For the text-containing cell, return its midpoint in (X, Y) coordinate format. 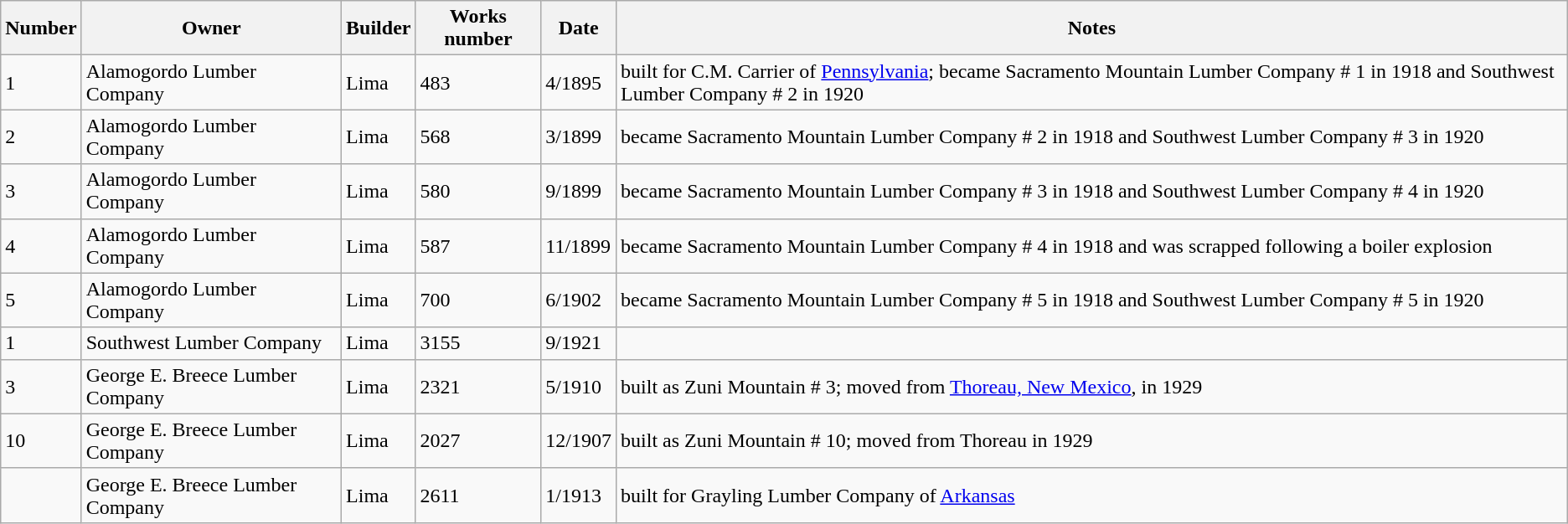
3/1899 (579, 137)
10 (41, 440)
2 (41, 137)
6/1902 (579, 300)
580 (478, 191)
became Sacramento Mountain Lumber Company # 3 in 1918 and Southwest Lumber Company # 4 in 1920 (1092, 191)
587 (478, 246)
1/1913 (579, 496)
4/1895 (579, 82)
5/1910 (579, 387)
Notes (1092, 28)
9/1921 (579, 343)
built for C.M. Carrier of Pennsylvania; became Sacramento Mountain Lumber Company # 1 in 1918 and Southwest Lumber Company # 2 in 1920 (1092, 82)
568 (478, 137)
became Sacramento Mountain Lumber Company # 4 in 1918 and was scrapped following a boiler explosion (1092, 246)
4 (41, 246)
Owner (211, 28)
11/1899 (579, 246)
Works number (478, 28)
Southwest Lumber Company (211, 343)
2027 (478, 440)
2611 (478, 496)
12/1907 (579, 440)
built for Grayling Lumber Company of Arkansas (1092, 496)
Builder (379, 28)
2321 (478, 387)
became Sacramento Mountain Lumber Company # 2 in 1918 and Southwest Lumber Company # 3 in 1920 (1092, 137)
5 (41, 300)
3155 (478, 343)
built as Zuni Mountain # 10; moved from Thoreau in 1929 (1092, 440)
9/1899 (579, 191)
700 (478, 300)
483 (478, 82)
Date (579, 28)
became Sacramento Mountain Lumber Company # 5 in 1918 and Southwest Lumber Company # 5 in 1920 (1092, 300)
built as Zuni Mountain # 3; moved from Thoreau, New Mexico, in 1929 (1092, 387)
Number (41, 28)
